Identify which cell holds the provided text, then report its [X, Y] central coordinate. 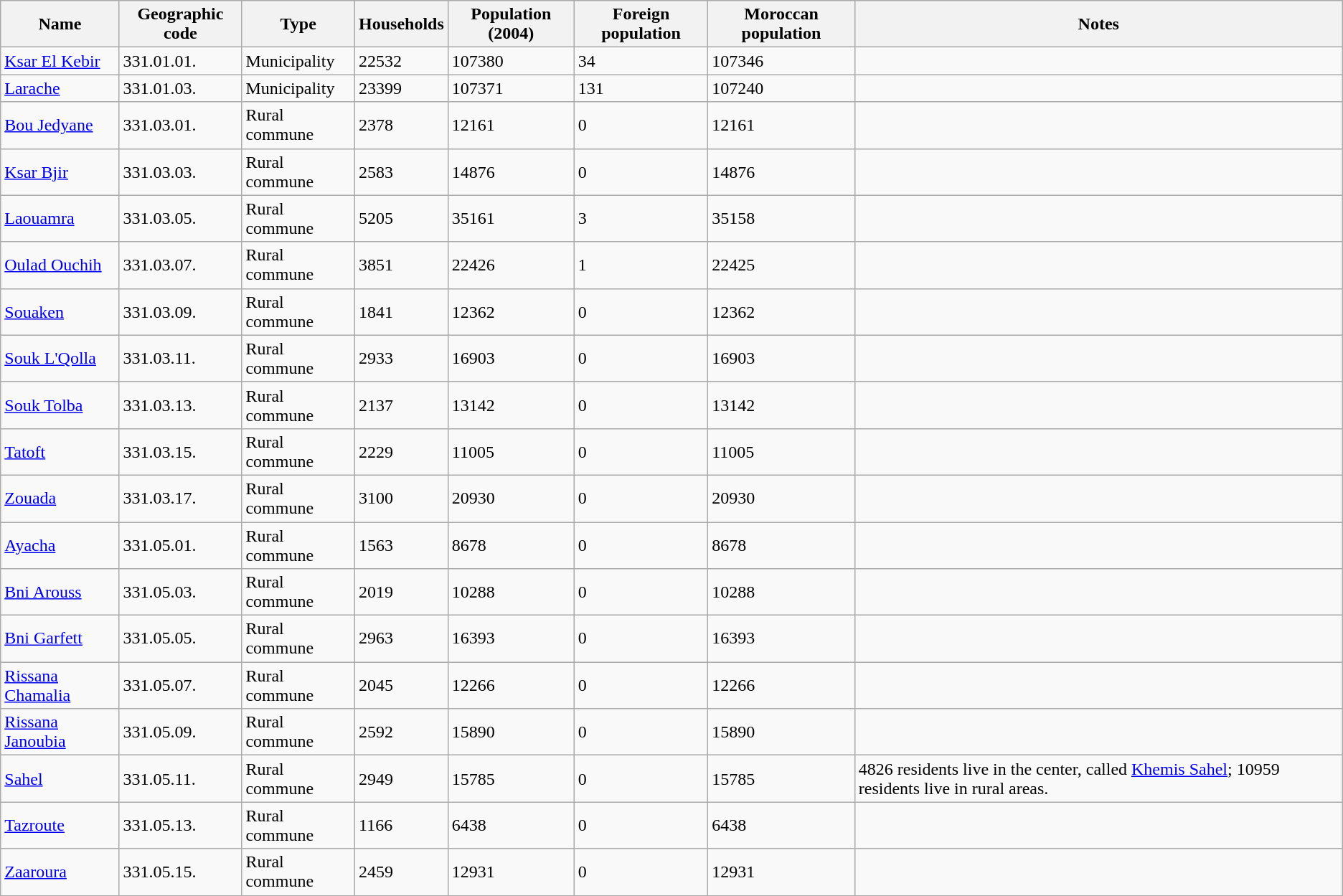
331.05.03. [181, 593]
131 [641, 88]
Larache [60, 88]
331.01.01. [181, 61]
3851 [402, 265]
Laouamra [60, 218]
331.03.01. [181, 125]
Souk L'Qolla [60, 359]
2378 [402, 125]
331.03.05. [181, 218]
107380 [511, 61]
331.03.09. [181, 311]
Bni Garfett [60, 638]
Bou Jedyane [60, 125]
Ayacha [60, 545]
22426 [511, 265]
107371 [511, 88]
2045 [402, 686]
Geographic code [181, 24]
Oulad Ouchih [60, 265]
331.05.13. [181, 825]
Rissana Janoubia [60, 732]
Souk Tolba [60, 405]
35158 [782, 218]
2459 [402, 872]
Notes [1098, 24]
331.05.05. [181, 638]
Tatoft [60, 452]
Bni Arouss [60, 593]
Moroccan population [782, 24]
22425 [782, 265]
Zouada [60, 498]
Tazroute [60, 825]
1 [641, 265]
Ksar Bjir [60, 172]
Souaken [60, 311]
22532 [402, 61]
3100 [402, 498]
Zaaroura [60, 872]
Rissana Chamalia [60, 686]
2963 [402, 638]
35161 [511, 218]
2229 [402, 452]
1166 [402, 825]
5205 [402, 218]
331.03.03. [181, 172]
Ksar El Kebir [60, 61]
Population (2004) [511, 24]
1563 [402, 545]
331.05.09. [181, 732]
331.05.11. [181, 779]
2583 [402, 172]
4826 residents live in the center, called Khemis Sahel; 10959 residents live in rural areas. [1098, 779]
331.05.07. [181, 686]
Foreign population [641, 24]
331.03.13. [181, 405]
331.01.03. [181, 88]
331.03.15. [181, 452]
2933 [402, 359]
331.03.11. [181, 359]
3 [641, 218]
2137 [402, 405]
23399 [402, 88]
34 [641, 61]
2949 [402, 779]
Type [298, 24]
1841 [402, 311]
107346 [782, 61]
2019 [402, 593]
Households [402, 24]
Name [60, 24]
331.03.17. [181, 498]
331.05.01. [181, 545]
331.03.07. [181, 265]
331.05.15. [181, 872]
2592 [402, 732]
Sahel [60, 779]
107240 [782, 88]
